From the cell containing the given text, extract its center point as (X, Y) coordinate. 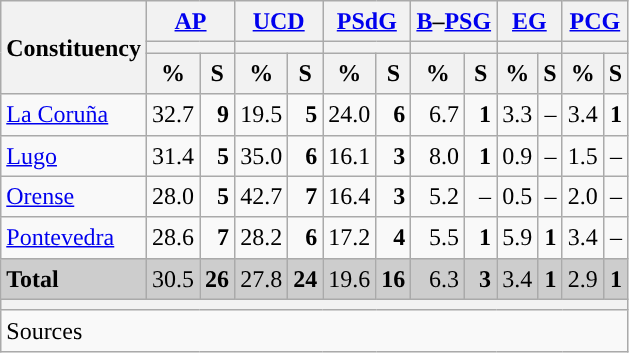
PCG (594, 22)
0.5 (518, 196)
5.5 (438, 238)
Pontevedra (74, 238)
0.9 (518, 156)
8.0 (438, 156)
3.3 (518, 114)
16.4 (350, 196)
19.5 (262, 114)
17.2 (350, 238)
Sources (314, 330)
5.2 (438, 196)
Total (74, 278)
16.1 (350, 156)
Orense (74, 196)
B–PSG (454, 22)
2.0 (582, 196)
La Coruña (74, 114)
Constituency (74, 48)
4 (394, 238)
16 (394, 278)
28.6 (172, 238)
28.0 (172, 196)
24.0 (350, 114)
5.9 (518, 238)
6.7 (438, 114)
31.4 (172, 156)
27.8 (262, 278)
6.3 (438, 278)
24 (306, 278)
EG (530, 22)
PSdG (367, 22)
30.5 (172, 278)
26 (218, 278)
32.7 (172, 114)
9 (218, 114)
1.5 (582, 156)
35.0 (262, 156)
42.7 (262, 196)
Lugo (74, 156)
28.2 (262, 238)
2.9 (582, 278)
UCD (279, 22)
AP (190, 22)
19.6 (350, 278)
